Search for the cell housing the specified text and yield its (X, Y) center coordinate. 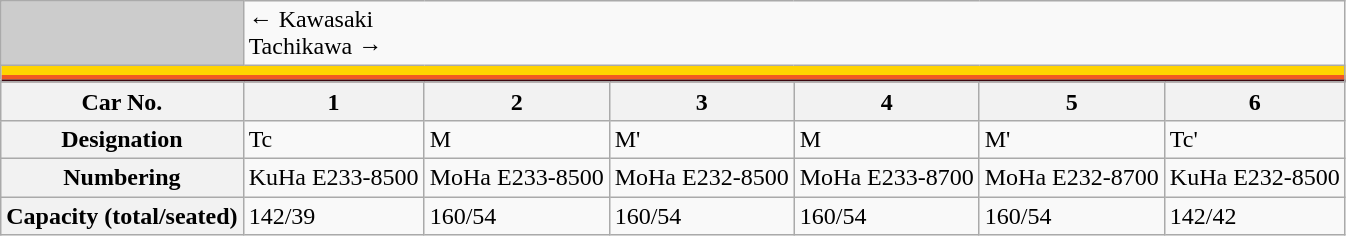
Capacity (total/seated) (122, 215)
4 (886, 101)
Designation (122, 139)
MoHa E233-8700 (886, 177)
142/39 (334, 215)
5 (1072, 101)
Tc (334, 139)
6 (1254, 101)
142/42 (1254, 215)
2 (516, 101)
MoHa E232-8700 (1072, 177)
3 (702, 101)
← KawasakiTachikawa → (794, 34)
Car No. (122, 101)
Numbering (122, 177)
KuHa E233-8500 (334, 177)
Tc' (1254, 139)
KuHa E232-8500 (1254, 177)
MoHa E233-8500 (516, 177)
MoHa E232-8500 (702, 177)
1 (334, 101)
